Search for the cell housing the specified text and yield its (X, Y) center coordinate. 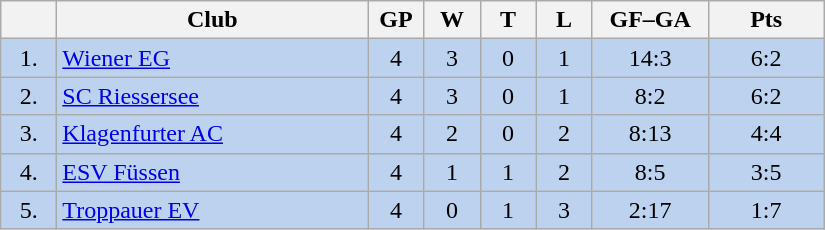
4:4 (766, 134)
8:2 (650, 96)
4. (29, 172)
1:7 (766, 210)
2. (29, 96)
Troppauer EV (212, 210)
W (452, 20)
L (564, 20)
3. (29, 134)
Wiener EG (212, 58)
GP (396, 20)
3:5 (766, 172)
Klagenfurter AC (212, 134)
Pts (766, 20)
8:13 (650, 134)
SC Riessersee (212, 96)
GF–GA (650, 20)
5. (29, 210)
8:5 (650, 172)
2:17 (650, 210)
T (508, 20)
14:3 (650, 58)
ESV Füssen (212, 172)
Club (212, 20)
1. (29, 58)
